Search for the cell housing the specified text and yield its [x, y] center coordinate. 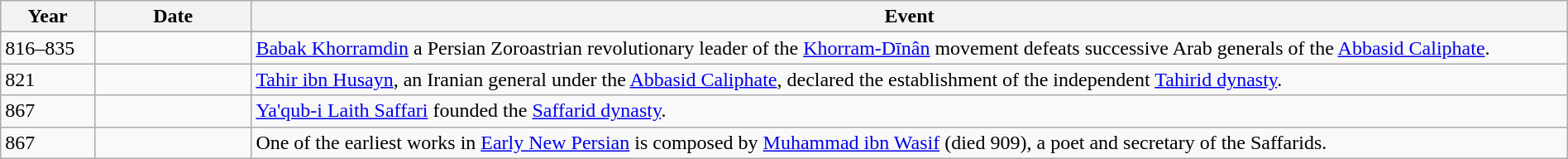
Event [910, 17]
One of the earliest works in Early New Persian is composed by Muhammad ibn Wasif (died 909), a poet and secretary of the Saffarids. [910, 142]
Tahir ibn Husayn, an Iranian general under the Abbasid Caliphate, declared the establishment of the independent Tahirid dynasty. [910, 79]
Babak Khorramdin a Persian Zoroastrian revolutionary leader of the Khorram-Dīnân movement defeats successive Arab generals of the Abbasid Caliphate. [910, 48]
821 [48, 79]
816–835 [48, 48]
Ya'qub-i Laith Saffari founded the Saffarid dynasty. [910, 111]
Year [48, 17]
Date [172, 17]
